From the cell containing the given text, extract its center point as [x, y] coordinate. 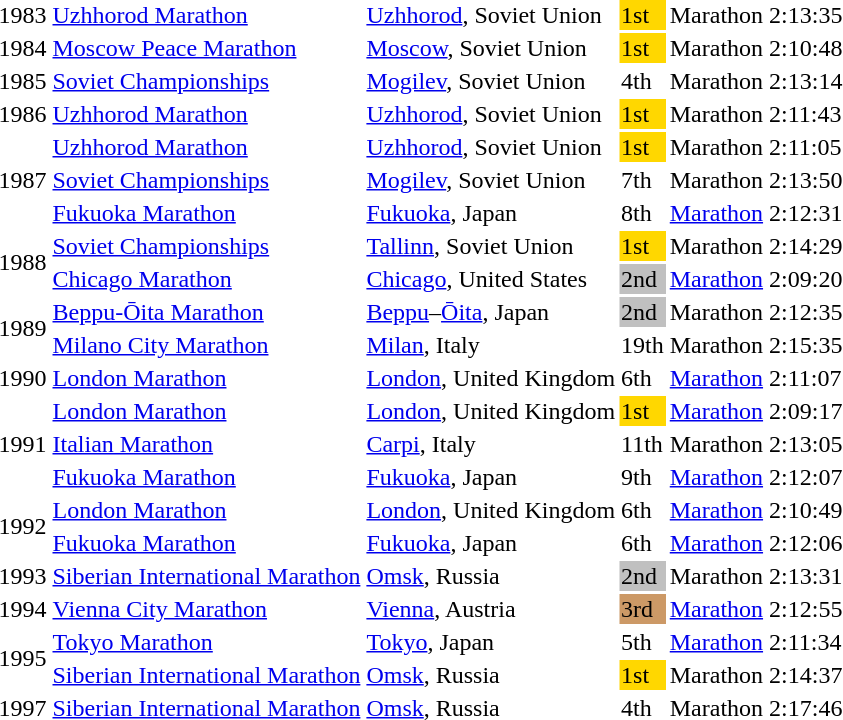
Vienna City Marathon [206, 609]
Beppu–Ōita, Japan [491, 312]
19th [643, 345]
Chicago Marathon [206, 279]
Tokyo Marathon [206, 642]
Tallinn, Soviet Union [491, 246]
7th [643, 180]
Carpi, Italy [491, 444]
Milan, Italy [491, 345]
Moscow, Soviet Union [491, 48]
9th [643, 477]
Beppu-Ōita Marathon [206, 312]
Moscow Peace Marathon [206, 48]
Vienna, Austria [491, 609]
Italian Marathon [206, 444]
Tokyo, Japan [491, 642]
Chicago, United States [491, 279]
11th [643, 444]
8th [643, 213]
Milano City Marathon [206, 345]
5th [643, 642]
3rd [643, 609]
4th [643, 81]
